Search for the cell housing the specified text and yield its [X, Y] center coordinate. 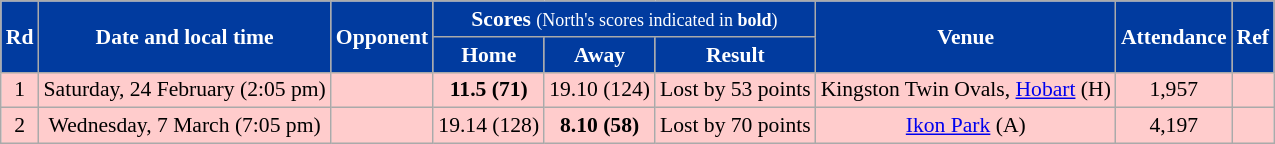
Ref [1253, 36]
Lost by 70 points [736, 126]
1,957 [1174, 90]
1 [20, 90]
Wednesday, 7 March (7:05 pm) [184, 126]
19.10 (124) [600, 90]
Scores (North's scores indicated in bold) [624, 19]
Result [736, 55]
Venue [966, 36]
11.5 (71) [488, 90]
Opponent [382, 36]
Saturday, 24 February (2:05 pm) [184, 90]
Home [488, 55]
Attendance [1174, 36]
8.10 (58) [600, 126]
Date and local time [184, 36]
4,197 [1174, 126]
2 [20, 126]
Lost by 53 points [736, 90]
Rd [20, 36]
Away [600, 55]
19.14 (128) [488, 126]
Ikon Park (A) [966, 126]
Kingston Twin Ovals, Hobart (H) [966, 90]
